For the text-containing cell, return its midpoint in [x, y] coordinate format. 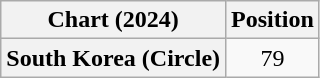
Position [273, 20]
Chart (2024) [114, 20]
79 [273, 58]
South Korea (Circle) [114, 58]
